From the cell containing the given text, extract its center point as (X, Y) coordinate. 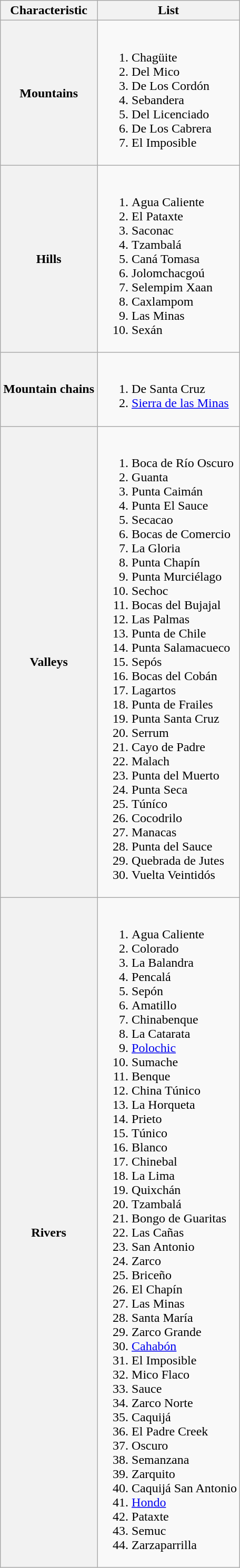
ChagüiteDel MicoDe Los CordónSebanderaDel LicenciadoDe Los CabreraEl Imposible (168, 93)
Characteristic (49, 11)
List (168, 11)
Rivers (49, 1232)
De Santa CruzSierra de las Minas (168, 389)
Hills (49, 259)
Mountains (49, 93)
Valleys (49, 662)
Mountain chains (49, 389)
Agua CalienteEl PataxteSaconacTzambaláCaná TomasaJolomchacgoúSelempim XaanCaxlampomLas MinasSexán (168, 259)
